Provide the (X, Y) coordinate of the cell's center where the given text is located.  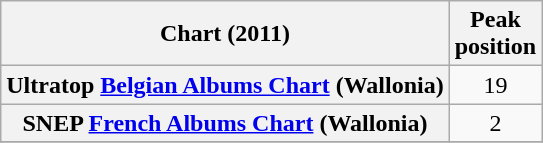
19 (495, 85)
Peakposition (495, 34)
Ultratop Belgian Albums Chart (Wallonia) (225, 85)
SNEP French Albums Chart (Wallonia) (225, 123)
2 (495, 123)
Chart (2011) (225, 34)
